Provide the [X, Y] coordinate of the cell's center where the given text is located.  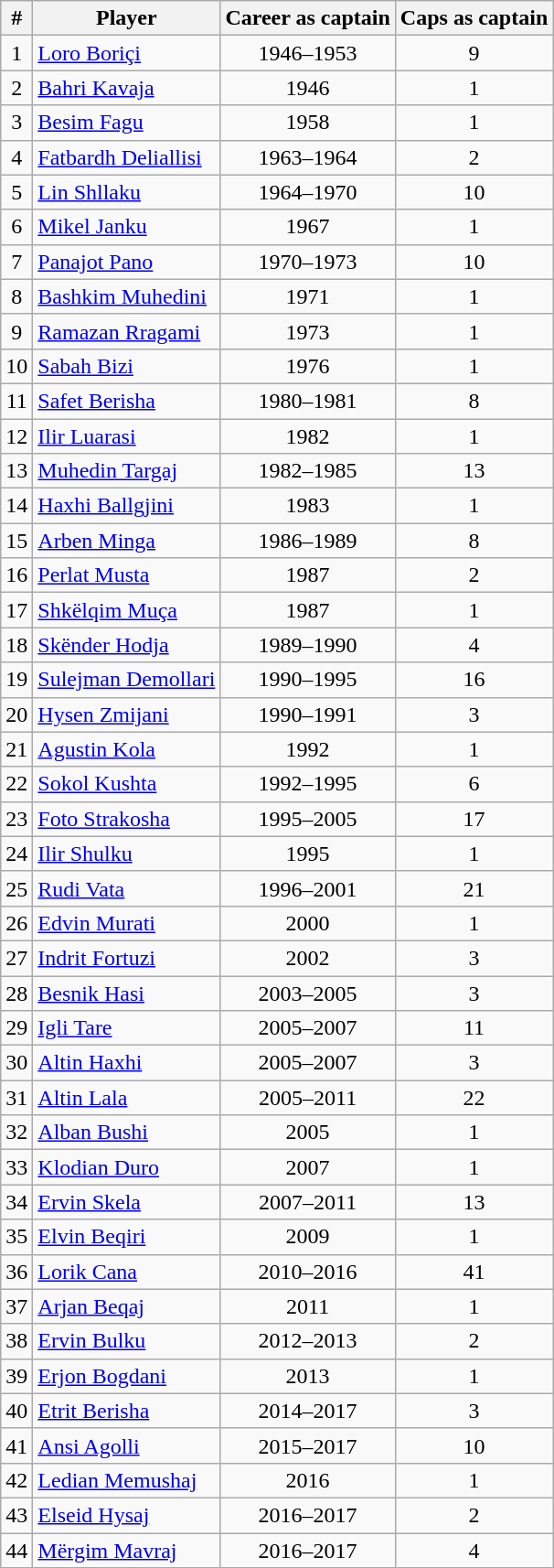
33 [16, 1167]
2016 [307, 1480]
1990–1991 [307, 714]
2015–2017 [307, 1445]
2011 [307, 1306]
36 [16, 1272]
38 [16, 1341]
Arben Minga [126, 541]
Ervin Bulku [126, 1341]
2000 [307, 923]
1990–1995 [307, 680]
Lorik Cana [126, 1272]
Sulejman Demollari [126, 680]
1982–1985 [307, 471]
1980–1981 [307, 401]
1970–1973 [307, 262]
43 [16, 1515]
1964–1970 [307, 192]
29 [16, 1028]
2003–2005 [307, 993]
Foto Strakosha [126, 819]
Muhedin Targaj [126, 471]
1992 [307, 749]
Altin Lala [126, 1098]
2007–2011 [307, 1202]
23 [16, 819]
2002 [307, 958]
18 [16, 645]
Lin Shllaku [126, 192]
2012–2013 [307, 1341]
Agustin Kola [126, 749]
1995–2005 [307, 819]
35 [16, 1237]
Elseid Hysaj [126, 1515]
Mikel Janku [126, 227]
24 [16, 854]
5 [16, 192]
Ervin Skela [126, 1202]
1989–1990 [307, 645]
1983 [307, 506]
Arjan Beqaj [126, 1306]
Hysen Zmijani [126, 714]
Ilir Shulku [126, 854]
1946 [307, 88]
28 [16, 993]
Skënder Hodja [126, 645]
Fatbardh Deliallisi [126, 157]
Panajot Pano [126, 262]
42 [16, 1480]
Sabah Bizi [126, 366]
39 [16, 1376]
2014–2017 [307, 1411]
1996–2001 [307, 888]
1958 [307, 123]
2007 [307, 1167]
26 [16, 923]
Alban Bushi [126, 1133]
1982 [307, 436]
1946–1953 [307, 53]
Rudi Vata [126, 888]
Edvin Murati [126, 923]
Besim Fagu [126, 123]
1986–1989 [307, 541]
44 [16, 1551]
Ramazan Rragami [126, 331]
40 [16, 1411]
Erjon Bogdani [126, 1376]
Klodian Duro [126, 1167]
27 [16, 958]
1973 [307, 331]
Career as captain [307, 18]
25 [16, 888]
37 [16, 1306]
Indrit Fortuzi [126, 958]
12 [16, 436]
Sokol Kushta [126, 784]
1992–1995 [307, 784]
Caps as captain [474, 18]
1967 [307, 227]
30 [16, 1063]
Elvin Beqiri [126, 1237]
20 [16, 714]
Bahri Kavaja [126, 88]
Bashkim Muhedini [126, 296]
Igli Tare [126, 1028]
Player [126, 18]
Ilir Luarasi [126, 436]
2009 [307, 1237]
31 [16, 1098]
Safet Berisha [126, 401]
Haxhi Ballgjini [126, 506]
2005 [307, 1133]
2005–2011 [307, 1098]
19 [16, 680]
34 [16, 1202]
32 [16, 1133]
1995 [307, 854]
14 [16, 506]
Etrit Berisha [126, 1411]
Perlat Musta [126, 575]
Altin Haxhi [126, 1063]
2013 [307, 1376]
Mërgim Mavraj [126, 1551]
Ansi Agolli [126, 1445]
Shkëlqim Muça [126, 610]
Loro Boriçi [126, 53]
7 [16, 262]
1976 [307, 366]
Ledian Memushaj [126, 1480]
1971 [307, 296]
Besnik Hasi [126, 993]
15 [16, 541]
2010–2016 [307, 1272]
1963–1964 [307, 157]
# [16, 18]
